Search for the cell housing the specified text and yield its [X, Y] center coordinate. 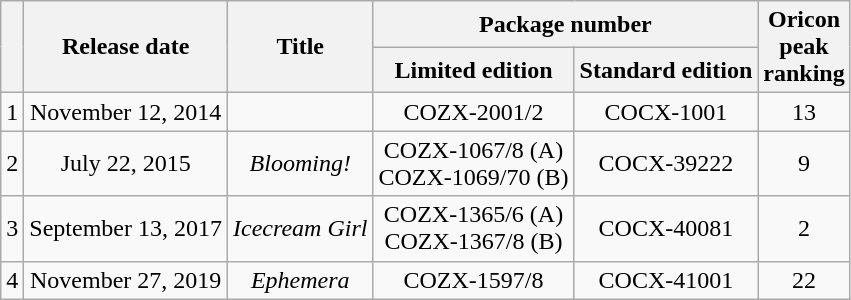
9 [804, 164]
COZX-1365/6 (A)COZX-1367/8 (B) [474, 228]
4 [12, 280]
November 12, 2014 [126, 112]
22 [804, 280]
Title [300, 47]
Limited edition [474, 70]
COZX-2001/2 [474, 112]
COCX-1001 [666, 112]
Release date [126, 47]
Ephemera [300, 280]
13 [804, 112]
September 13, 2017 [126, 228]
Blooming! [300, 164]
1 [12, 112]
July 22, 2015 [126, 164]
COCX-39222 [666, 164]
COZX-1067/8 (A)COZX-1069/70 (B) [474, 164]
COCX-41001 [666, 280]
COZX-1597/8 [474, 280]
3 [12, 228]
November 27, 2019 [126, 280]
Oriconpeakranking [804, 47]
COCX-40081 [666, 228]
Standard edition [666, 70]
Icecream Girl [300, 228]
Package number [566, 24]
